Determine the [X, Y] coordinate at the center of the cell enclosing the given text.  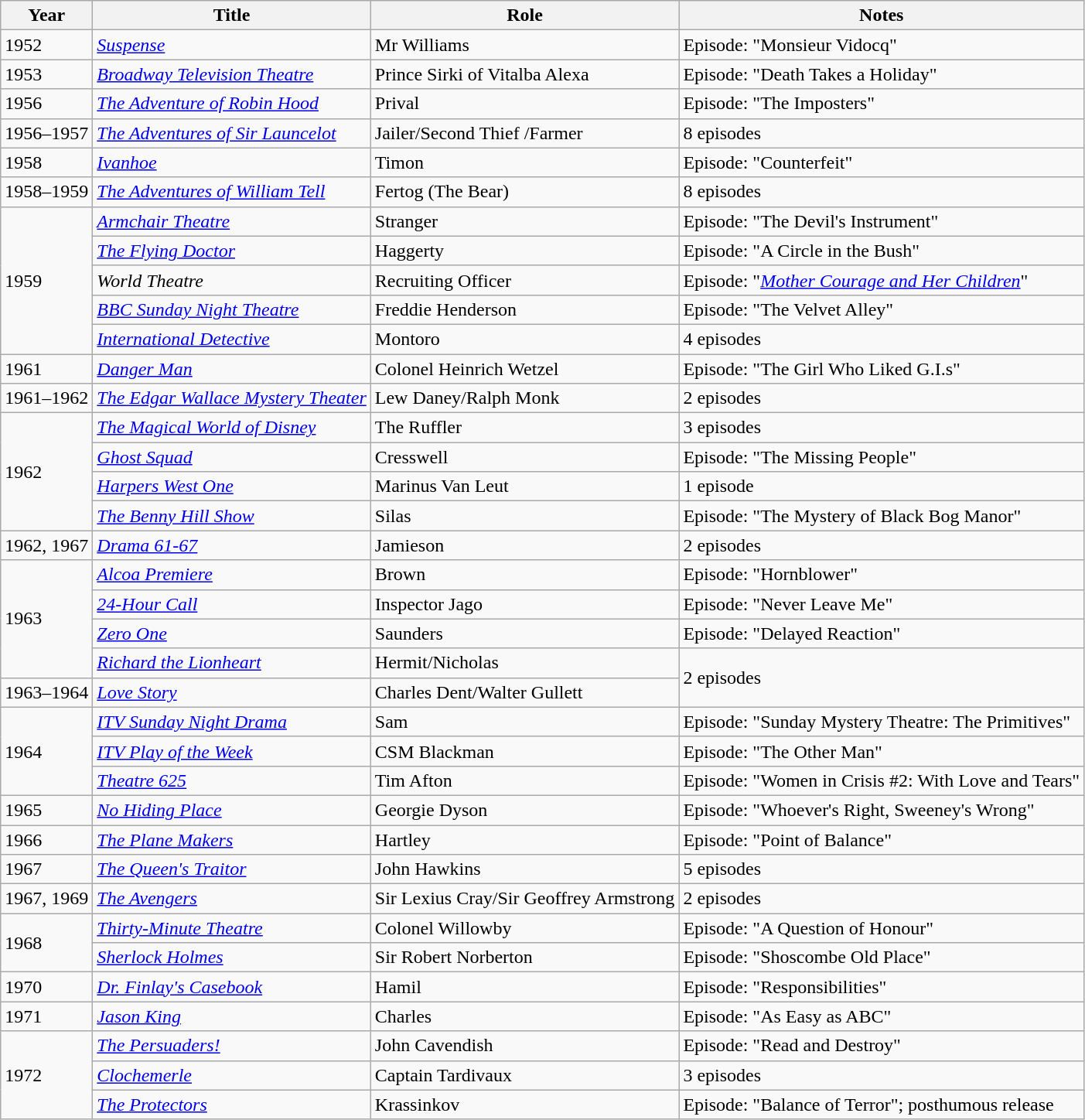
The Edgar Wallace Mystery Theater [232, 398]
Captain Tardivaux [524, 1075]
The Protectors [232, 1105]
Saunders [524, 633]
1961 [46, 369]
Harpers West One [232, 487]
John Hawkins [524, 869]
Ghost Squad [232, 457]
Episode: "Counterfeit" [882, 162]
Timon [524, 162]
Jamieson [524, 545]
Episode: "As Easy as ABC" [882, 1016]
5 episodes [882, 869]
Clochemerle [232, 1075]
1958 [46, 162]
International Detective [232, 339]
Episode: "The Missing People" [882, 457]
Episode: "Women in Crisis #2: With Love and Tears" [882, 780]
Episode: "Shoscombe Old Place" [882, 958]
Colonel Willowby [524, 928]
The Avengers [232, 899]
1959 [46, 280]
Role [524, 15]
1963–1964 [46, 692]
Episode: "The Other Man" [882, 751]
Episode: "The Mystery of Black Bog Manor" [882, 516]
Episode: "The Velvet Alley" [882, 309]
1967, 1969 [46, 899]
Fertog (The Bear) [524, 192]
Cresswell [524, 457]
Jason King [232, 1016]
Episode: "Death Takes a Holiday" [882, 74]
Krassinkov [524, 1105]
1956–1957 [46, 133]
The Persuaders! [232, 1046]
Alcoa Premiere [232, 575]
1967 [46, 869]
Ivanhoe [232, 162]
1961–1962 [46, 398]
Broadway Television Theatre [232, 74]
ITV Sunday Night Drama [232, 722]
Haggerty [524, 251]
1965 [46, 810]
Episode: "Delayed Reaction" [882, 633]
1972 [46, 1075]
Recruiting Officer [524, 280]
Lew Daney/Ralph Monk [524, 398]
John Cavendish [524, 1046]
Inspector Jago [524, 604]
Episode: "Read and Destroy" [882, 1046]
The Flying Doctor [232, 251]
The Adventure of Robin Hood [232, 104]
The Benny Hill Show [232, 516]
Drama 61-67 [232, 545]
The Magical World of Disney [232, 428]
Episode: "Monsieur Vidocq" [882, 45]
The Plane Makers [232, 839]
Episode: "A Circle in the Bush" [882, 251]
Montoro [524, 339]
Theatre 625 [232, 780]
Jailer/Second Thief /Farmer [524, 133]
Stranger [524, 221]
The Adventures of Sir Launcelot [232, 133]
1963 [46, 619]
Suspense [232, 45]
Year [46, 15]
Sherlock Holmes [232, 958]
Title [232, 15]
Silas [524, 516]
Charles [524, 1016]
Love Story [232, 692]
Hermit/Nicholas [524, 663]
24-Hour Call [232, 604]
Georgie Dyson [524, 810]
Thirty-Minute Theatre [232, 928]
Dr. Finlay's Casebook [232, 987]
The Adventures of William Tell [232, 192]
Sir Robert Norberton [524, 958]
Prince Sirki of Vitalba Alexa [524, 74]
ITV Play of the Week [232, 751]
Hartley [524, 839]
Richard the Lionheart [232, 663]
4 episodes [882, 339]
Episode: "Balance of Terror"; posthumous release [882, 1105]
No Hiding Place [232, 810]
Episode: "Whoever's Right, Sweeney's Wrong" [882, 810]
1968 [46, 943]
Brown [524, 575]
1966 [46, 839]
Sam [524, 722]
BBC Sunday Night Theatre [232, 309]
Zero One [232, 633]
Colonel Heinrich Wetzel [524, 369]
1962, 1967 [46, 545]
Episode: "The Imposters" [882, 104]
Episode: "Point of Balance" [882, 839]
1 episode [882, 487]
Mr Williams [524, 45]
Prival [524, 104]
Episode: "The Girl Who Liked G.I.s" [882, 369]
Notes [882, 15]
The Queen's Traitor [232, 869]
1971 [46, 1016]
1953 [46, 74]
Hamil [524, 987]
Freddie Henderson [524, 309]
Episode: "Sunday Mystery Theatre: The Primitives" [882, 722]
Charles Dent/Walter Gullett [524, 692]
Episode: "Hornblower" [882, 575]
Tim Afton [524, 780]
Episode: "Never Leave Me" [882, 604]
1964 [46, 751]
Danger Man [232, 369]
1958–1959 [46, 192]
CSM Blackman [524, 751]
1970 [46, 987]
Episode: "The Devil's Instrument" [882, 221]
Episode: "Responsibilities" [882, 987]
Sir Lexius Cray/Sir Geoffrey Armstrong [524, 899]
Episode: "Mother Courage and Her Children" [882, 280]
Marinus Van Leut [524, 487]
1962 [46, 472]
World Theatre [232, 280]
Episode: "A Question of Honour" [882, 928]
The Ruffler [524, 428]
Armchair Theatre [232, 221]
1956 [46, 104]
1952 [46, 45]
